Determine the (x, y) coordinate at the center of the cell enclosing the given text.  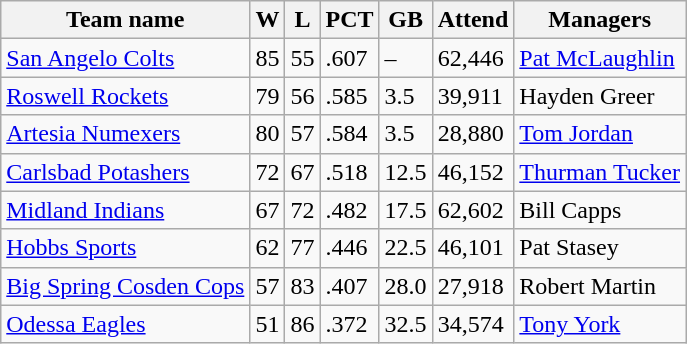
85 (268, 58)
46,152 (473, 172)
51 (268, 324)
46,101 (473, 248)
.584 (350, 134)
Tom Jordan (600, 134)
27,918 (473, 286)
Pat McLaughlin (600, 58)
62,602 (473, 210)
Bill Capps (600, 210)
80 (268, 134)
Big Spring Cosden Cops (126, 286)
Pat Stasey (600, 248)
GB (406, 20)
Team name (126, 20)
W (268, 20)
32.5 (406, 324)
Midland Indians (126, 210)
28.0 (406, 286)
.407 (350, 286)
.482 (350, 210)
22.5 (406, 248)
.446 (350, 248)
Managers (600, 20)
Robert Martin (600, 286)
.518 (350, 172)
28,880 (473, 134)
San Angelo Colts (126, 58)
Hobbs Sports (126, 248)
– (406, 58)
62,446 (473, 58)
56 (302, 96)
Attend (473, 20)
83 (302, 286)
.607 (350, 58)
34,574 (473, 324)
Artesia Numexers (126, 134)
Thurman Tucker (600, 172)
Odessa Eagles (126, 324)
.372 (350, 324)
Roswell Rockets (126, 96)
86 (302, 324)
L (302, 20)
12.5 (406, 172)
Hayden Greer (600, 96)
Carlsbad Potashers (126, 172)
PCT (350, 20)
17.5 (406, 210)
39,911 (473, 96)
Tony York (600, 324)
77 (302, 248)
.585 (350, 96)
55 (302, 58)
79 (268, 96)
62 (268, 248)
